From the cell containing the given text, extract its center point as (x, y) coordinate. 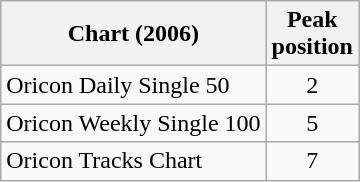
7 (312, 161)
Chart (2006) (134, 34)
2 (312, 85)
Oricon Weekly Single 100 (134, 123)
Oricon Daily Single 50 (134, 85)
5 (312, 123)
Peakposition (312, 34)
Oricon Tracks Chart (134, 161)
